Extract the [x, y] coordinate from the center of the cell holding the provided text.  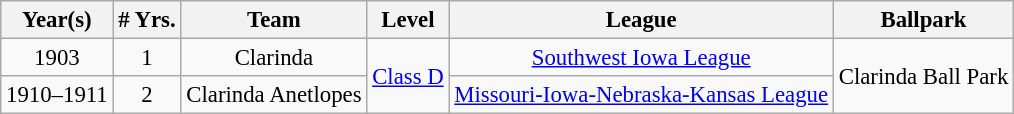
Class D [408, 76]
Team [274, 20]
Level [408, 20]
# Yrs. [147, 20]
Ballpark [923, 20]
Clarinda [274, 58]
Clarinda Ball Park [923, 76]
Missouri-Iowa-Nebraska-Kansas League [641, 95]
1910–1911 [57, 95]
League [641, 20]
2 [147, 95]
1 [147, 58]
Clarinda Anetlopes [274, 95]
Year(s) [57, 20]
1903 [57, 58]
Southwest Iowa League [641, 58]
